Provide the [x, y] coordinate of the cell's center where the given text is located.  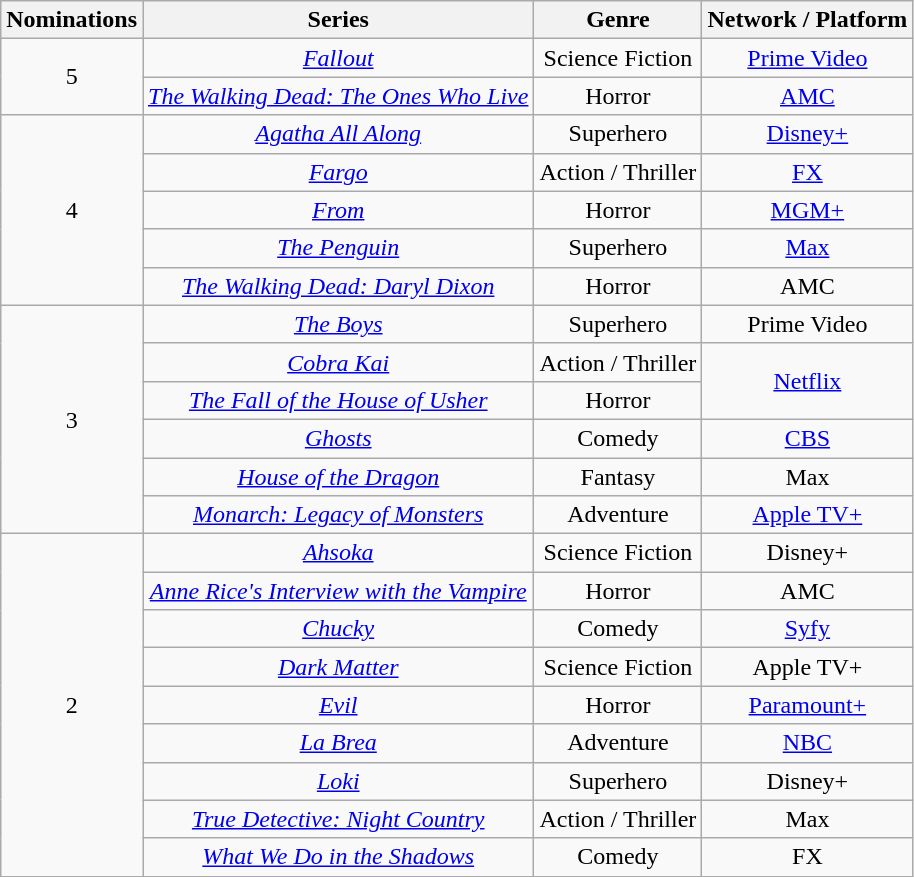
From [338, 210]
Agatha All Along [338, 134]
4 [72, 210]
3 [72, 419]
The Walking Dead: Daryl Dixon [338, 286]
Genre [618, 20]
MGM+ [808, 210]
Chucky [338, 629]
5 [72, 77]
Paramount+ [808, 705]
What We Do in the Shadows [338, 857]
Series [338, 20]
Anne Rice's Interview with the Vampire [338, 591]
2 [72, 706]
Ahsoka [338, 553]
Loki [338, 781]
Nominations [72, 20]
Fantasy [618, 477]
Monarch: Legacy of Monsters [338, 515]
The Walking Dead: The Ones Who Live [338, 96]
The Fall of the House of Usher [338, 400]
Evil [338, 705]
La Brea [338, 743]
The Penguin [338, 248]
Netflix [808, 381]
Dark Matter [338, 667]
Syfy [808, 629]
NBC [808, 743]
CBS [808, 438]
Fallout [338, 58]
True Detective: Night Country [338, 819]
Ghosts [338, 438]
Cobra Kai [338, 362]
Fargo [338, 172]
House of the Dragon [338, 477]
Network / Platform [808, 20]
The Boys [338, 324]
